Scan for the cell matching the given text and deliver its [x, y] coordinate at center. 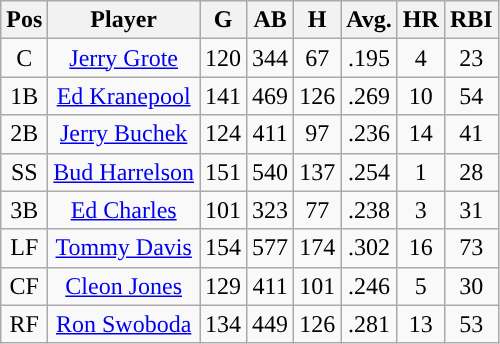
469 [270, 96]
137 [318, 172]
4 [420, 58]
C [24, 58]
Pos [24, 20]
1B [24, 96]
Tommy Davis [124, 248]
154 [224, 248]
120 [224, 58]
73 [471, 248]
Ed Charles [124, 210]
RF [24, 324]
129 [224, 286]
.302 [370, 248]
16 [420, 248]
SS [24, 172]
54 [471, 96]
31 [471, 210]
HR [420, 20]
.195 [370, 58]
13 [420, 324]
53 [471, 324]
14 [420, 134]
344 [270, 58]
RBI [471, 20]
Jerry Grote [124, 58]
28 [471, 172]
G [224, 20]
Ed Kranepool [124, 96]
23 [471, 58]
H [318, 20]
.269 [370, 96]
141 [224, 96]
134 [224, 324]
Bud Harrelson [124, 172]
.238 [370, 210]
67 [318, 58]
577 [270, 248]
323 [270, 210]
3B [24, 210]
Player [124, 20]
1 [420, 172]
41 [471, 134]
30 [471, 286]
77 [318, 210]
Ron Swoboda [124, 324]
449 [270, 324]
174 [318, 248]
Jerry Buchek [124, 134]
AB [270, 20]
Cleon Jones [124, 286]
5 [420, 286]
540 [270, 172]
.254 [370, 172]
10 [420, 96]
97 [318, 134]
.281 [370, 324]
LF [24, 248]
.236 [370, 134]
151 [224, 172]
124 [224, 134]
.246 [370, 286]
Avg. [370, 20]
3 [420, 210]
2B [24, 134]
CF [24, 286]
